Provide the (x, y) coordinate of the cell's center where the given text is located.  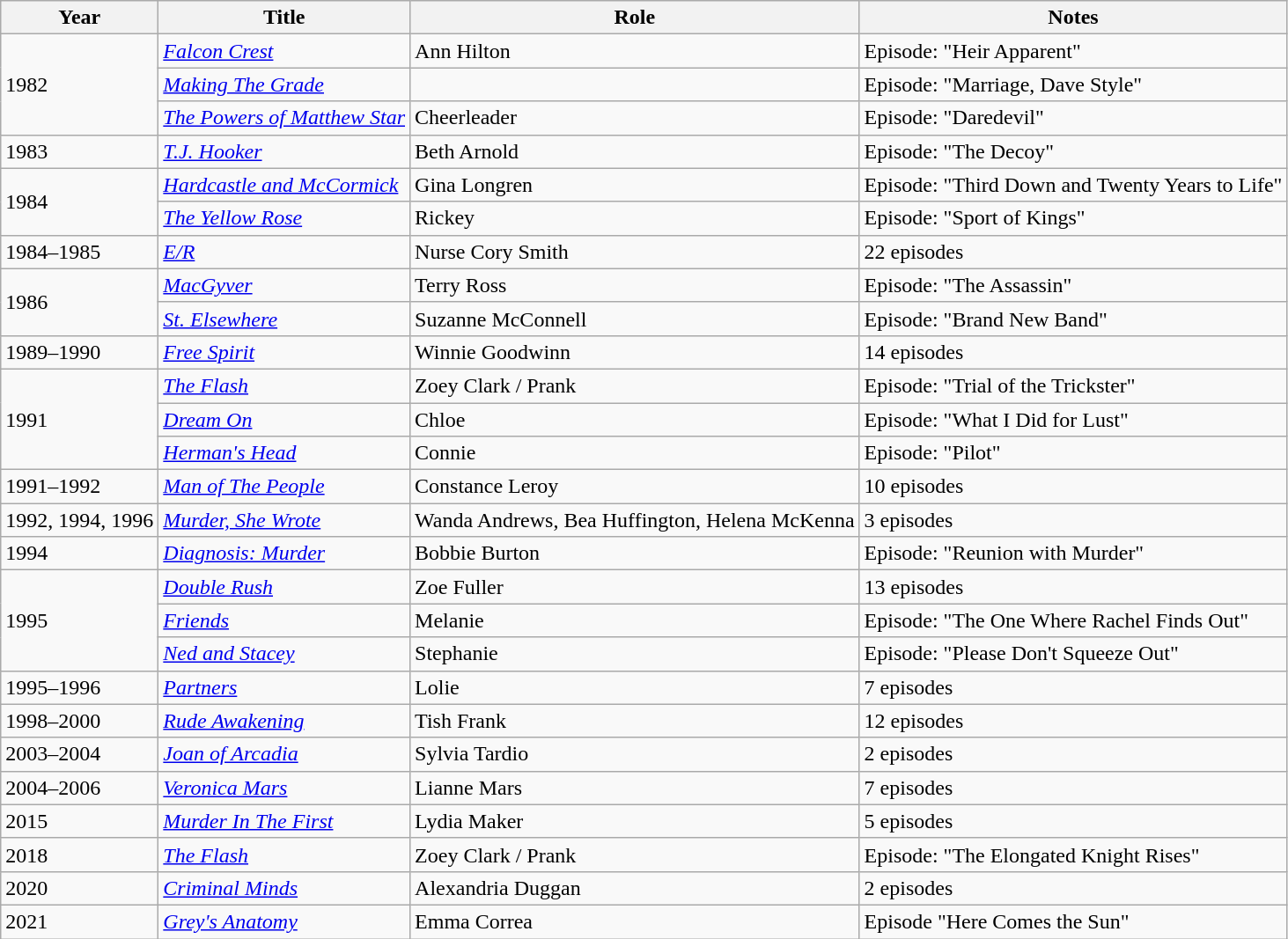
MacGyver (284, 285)
Episode: "Daredevil" (1073, 118)
Episode: "Brand New Band" (1073, 319)
Role (636, 18)
Zoe Fuller (636, 587)
Murder In The First (284, 821)
1984–1985 (79, 252)
2021 (79, 921)
1995–1996 (79, 687)
Criminal Minds (284, 888)
Title (284, 18)
Joan of Arcadia (284, 754)
Grey's Anatomy (284, 921)
1998–2000 (79, 721)
1994 (79, 554)
Episode: "Heir Apparent" (1073, 51)
1989–1990 (79, 352)
Cheerleader (636, 118)
Episode: "Marriage, Dave Style" (1073, 84)
Episode: "Third Down and Twenty Years to Life" (1073, 185)
Suzanne McConnell (636, 319)
Lolie (636, 687)
Wanda Andrews, Bea Huffington, Helena McKenna (636, 520)
10 episodes (1073, 487)
2020 (79, 888)
Nurse Cory Smith (636, 252)
1991 (79, 419)
1995 (79, 620)
Episode: "Reunion with Murder" (1073, 554)
13 episodes (1073, 587)
Connie (636, 453)
St. Elsewhere (284, 319)
Diagnosis: Murder (284, 554)
Veronica Mars (284, 788)
Episode: "What I Did for Lust" (1073, 420)
Bobbie Burton (636, 554)
E/R (284, 252)
1992, 1994, 1996 (79, 520)
Gina Longren (636, 185)
1986 (79, 302)
2018 (79, 855)
Rickey (636, 218)
Man of The People (284, 487)
Terry Ross (636, 285)
2003–2004 (79, 754)
Episode: "Please Don't Squeeze Out" (1073, 654)
Lianne Mars (636, 788)
Free Spirit (284, 352)
Tish Frank (636, 721)
Episode: "The Assassin" (1073, 285)
22 episodes (1073, 252)
Ann Hilton (636, 51)
Emma Correa (636, 921)
Sylvia Tardio (636, 754)
Winnie Goodwinn (636, 352)
Episode: "The Elongated Knight Rises" (1073, 855)
Rude Awakening (284, 721)
5 episodes (1073, 821)
Chloe (636, 420)
Double Rush (284, 587)
1984 (79, 202)
The Powers of Matthew Star (284, 118)
Making The Grade (284, 84)
1991–1992 (79, 487)
T.J. Hooker (284, 151)
Ned and Stacey (284, 654)
Constance Leroy (636, 487)
1982 (79, 84)
Beth Arnold (636, 151)
Lydia Maker (636, 821)
Episode: "Trial of the Trickster" (1073, 385)
Year (79, 18)
Herman's Head (284, 453)
2004–2006 (79, 788)
Friends (284, 620)
Dream On (284, 420)
Hardcastle and McCormick (284, 185)
1983 (79, 151)
Episode "Here Comes the Sun" (1073, 921)
Episode: "Sport of Kings" (1073, 218)
Episode: "Pilot" (1073, 453)
12 episodes (1073, 721)
The Yellow Rose (284, 218)
3 episodes (1073, 520)
Stephanie (636, 654)
Falcon Crest (284, 51)
Melanie (636, 620)
Alexandria Duggan (636, 888)
14 episodes (1073, 352)
Episode: "The Decoy" (1073, 151)
Partners (284, 687)
Murder, She Wrote (284, 520)
2015 (79, 821)
Notes (1073, 18)
Episode: "The One Where Rachel Finds Out" (1073, 620)
